Output the [x, y] coordinate of the center of the cell containing the given text.  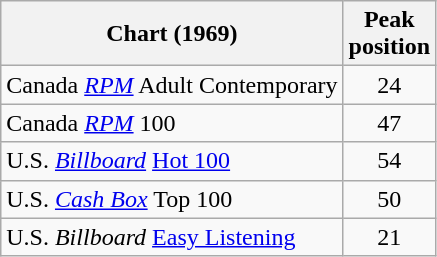
50 [389, 199]
54 [389, 161]
47 [389, 123]
U.S. Billboard Easy Listening [172, 237]
Peakposition [389, 34]
Chart (1969) [172, 34]
21 [389, 237]
Canada RPM Adult Contemporary [172, 85]
Canada RPM 100 [172, 123]
24 [389, 85]
U.S. Cash Box Top 100 [172, 199]
U.S. Billboard Hot 100 [172, 161]
